Detect which cell encompasses the target text, then output its [x, y] center coordinate. 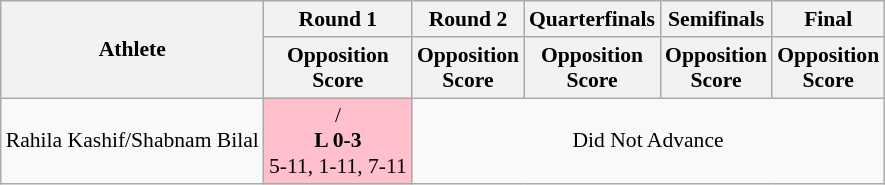
Round 1 [338, 19]
Rahila Kashif/Shabnam Bilal [132, 142]
Did Not Advance [648, 142]
Athlete [132, 50]
Final [828, 19]
Semifinals [716, 19]
/L 0-35-11, 1-11, 7-11 [338, 142]
Quarterfinals [592, 19]
Round 2 [468, 19]
